Pinpoint the cell where the given text exists, returning its (X, Y) midpoint coordinate. 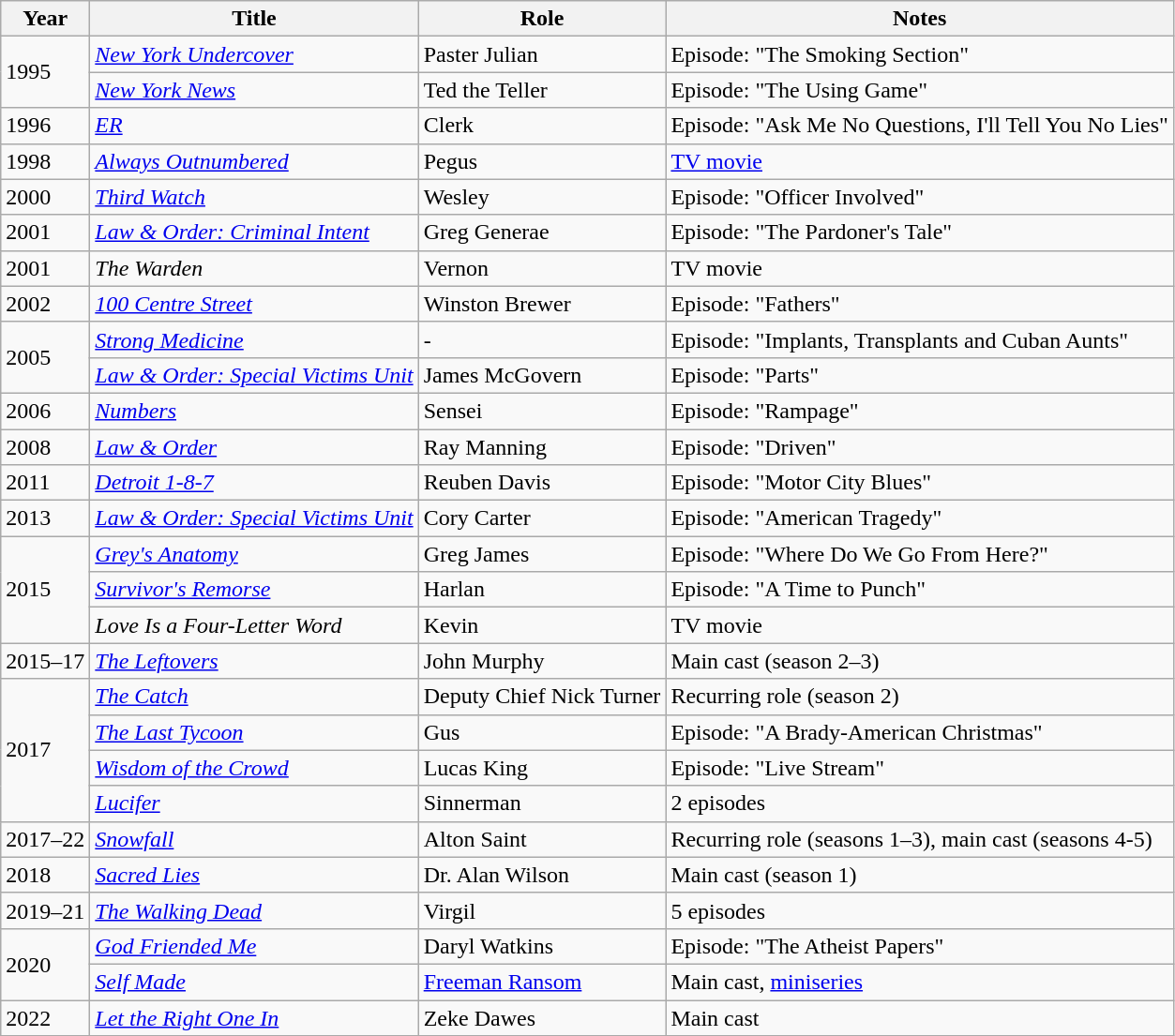
Ray Manning (542, 447)
Detroit 1-8-7 (254, 483)
Pegus (542, 161)
The Catch (254, 697)
Episode: "Implants, Transplants and Cuban Aunts" (920, 339)
2013 (45, 518)
Episode: "Ask Me No Questions, I'll Tell You No Lies" (920, 126)
ER (254, 126)
2018 (45, 875)
Episode: "Parts" (920, 375)
Survivor's Remorse (254, 590)
Freeman Ransom (542, 982)
Winston Brewer (542, 304)
The Last Tycoon (254, 732)
1996 (45, 126)
Episode: "Where Do We Go From Here?" (920, 554)
Episode: "A Brady-American Christmas" (920, 732)
1998 (45, 161)
2000 (45, 197)
Numbers (254, 411)
The Warden (254, 268)
2011 (45, 483)
Third Watch (254, 197)
Recurring role (seasons 1–3), main cast (seasons 4-5) (920, 839)
Episode: "A Time to Punch" (920, 590)
Sacred Lies (254, 875)
New York News (254, 90)
Wesley (542, 197)
Zeke Dawes (542, 1017)
2015 (45, 590)
New York Undercover (254, 54)
Virgil (542, 910)
2006 (45, 411)
Episode: "Motor City Blues" (920, 483)
Law & Order (254, 447)
Lucifer (254, 803)
Episode: "American Tragedy" (920, 518)
2005 (45, 357)
2022 (45, 1017)
Episode: "Fathers" (920, 304)
Main cast (season 1) (920, 875)
Episode: "Officer Involved" (920, 197)
Greg Generae (542, 233)
Dr. Alan Wilson (542, 875)
2019–21 (45, 910)
Let the Right One In (254, 1017)
Law & Order: Criminal Intent (254, 233)
- (542, 339)
Ted the Teller (542, 90)
Reuben Davis (542, 483)
Self Made (254, 982)
Always Outnumbered (254, 161)
100 Centre Street (254, 304)
Episode: "Live Stream" (920, 768)
2015–17 (45, 661)
Main cast (920, 1017)
James McGovern (542, 375)
2008 (45, 447)
Episode: "The Atheist Papers" (920, 946)
Alton Saint (542, 839)
Gus (542, 732)
Main cast, miniseries (920, 982)
2 episodes (920, 803)
Vernon (542, 268)
The Leftovers (254, 661)
Episode: "The Pardoner's Tale" (920, 233)
1995 (45, 72)
Harlan (542, 590)
Episode: "The Using Game" (920, 90)
Title (254, 19)
Kevin (542, 625)
Daryl Watkins (542, 946)
Episode: "Driven" (920, 447)
Love Is a Four-Letter Word (254, 625)
The Walking Dead (254, 910)
God Friended Me (254, 946)
Year (45, 19)
Paster Julian (542, 54)
5 episodes (920, 910)
Cory Carter (542, 518)
Notes (920, 19)
Strong Medicine (254, 339)
Main cast (season 2–3) (920, 661)
Lucas King (542, 768)
Greg James (542, 554)
Role (542, 19)
Wisdom of the Crowd (254, 768)
Episode: "The Smoking Section" (920, 54)
2017 (45, 750)
Episode: "Rampage" (920, 411)
John Murphy (542, 661)
2017–22 (45, 839)
Deputy Chief Nick Turner (542, 697)
Snowfall (254, 839)
Recurring role (season 2) (920, 697)
2020 (45, 964)
2002 (45, 304)
Sensei (542, 411)
Clerk (542, 126)
Sinnerman (542, 803)
Grey's Anatomy (254, 554)
